Identify which cell holds the provided text, then report its (x, y) central coordinate. 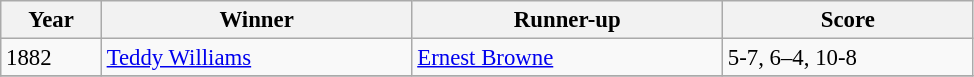
Ernest Browne (568, 58)
5-7, 6–4, 10-8 (848, 58)
Runner-up (568, 20)
Winner (256, 20)
1882 (52, 58)
Score (848, 20)
Teddy Williams (256, 58)
Year (52, 20)
